Return (x, y) of the center of cell containing provided text 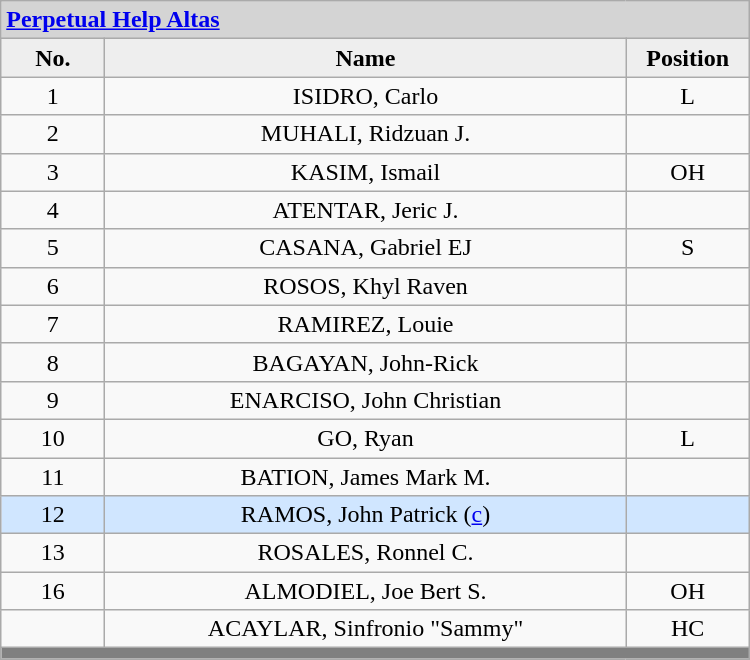
16 (53, 591)
BAGAYAN, John-Rick (366, 362)
Name (366, 58)
GO, Ryan (366, 438)
Perpetual Help Altas (375, 20)
13 (53, 553)
ACAYLAR, Sinfronio "Sammy" (366, 629)
ATENTAR, Jeric J. (366, 210)
MUHALI, Ridzuan J. (366, 134)
7 (53, 324)
11 (53, 477)
6 (53, 286)
ISIDRO, Carlo (366, 96)
RAMIREZ, Louie (366, 324)
8 (53, 362)
KASIM, Ismail (366, 172)
10 (53, 438)
CASANA, Gabriel EJ (366, 248)
HC (688, 629)
3 (53, 172)
1 (53, 96)
S (688, 248)
2 (53, 134)
Position (688, 58)
BATION, James Mark M. (366, 477)
No. (53, 58)
ROSOS, Khyl Raven (366, 286)
4 (53, 210)
RAMOS, John Patrick (c) (366, 515)
ENARCISO, John Christian (366, 400)
12 (53, 515)
ALMODIEL, Joe Bert S. (366, 591)
ROSALES, Ronnel C. (366, 553)
9 (53, 400)
5 (53, 248)
